Pinpoint the cell where the given text exists, returning its [x, y] midpoint coordinate. 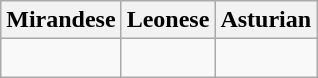
Leonese [168, 20]
Mirandese [61, 20]
Asturian [266, 20]
